Identify which cell holds the provided text, then report its (X, Y) central coordinate. 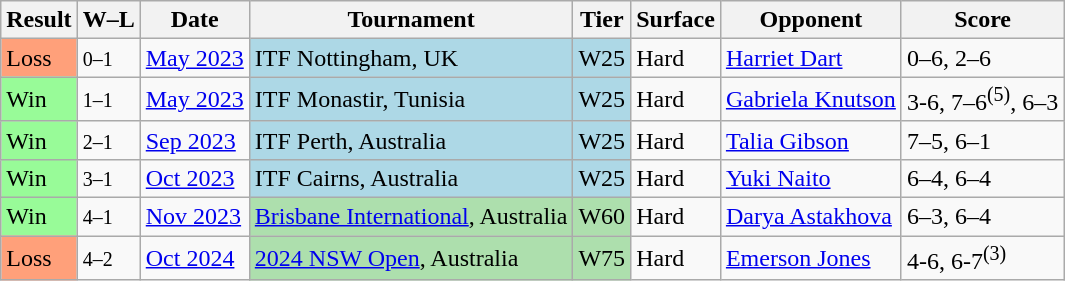
3–1 (108, 178)
2–1 (108, 140)
Brisbane International, Australia (411, 217)
Yuki Naito (810, 178)
ITF Nottingham, UK (411, 58)
3-6, 7–6(5), 6–3 (982, 100)
Date (194, 20)
W–L (108, 20)
6–3, 6–4 (982, 217)
Harriet Dart (810, 58)
Gabriela Knutson (810, 100)
Score (982, 20)
Tournament (411, 20)
Nov 2023 (194, 217)
ITF Monastir, Tunisia (411, 100)
0–1 (108, 58)
ITF Cairns, Australia (411, 178)
1–1 (108, 100)
Darya Astakhova (810, 217)
Sep 2023 (194, 140)
0–6, 2–6 (982, 58)
Emerson Jones (810, 258)
6–4, 6–4 (982, 178)
Result (39, 20)
7–5, 6–1 (982, 140)
4–2 (108, 258)
4-6, 6-7(3) (982, 258)
Tier (602, 20)
Surface (676, 20)
Opponent (810, 20)
Talia Gibson (810, 140)
ITF Perth, Australia (411, 140)
2024 NSW Open, Australia (411, 258)
W60 (602, 217)
W75 (602, 258)
Oct 2023 (194, 178)
Oct 2024 (194, 258)
4–1 (108, 217)
